Provide the (x, y) coordinate of the cell's center where the given text is located.  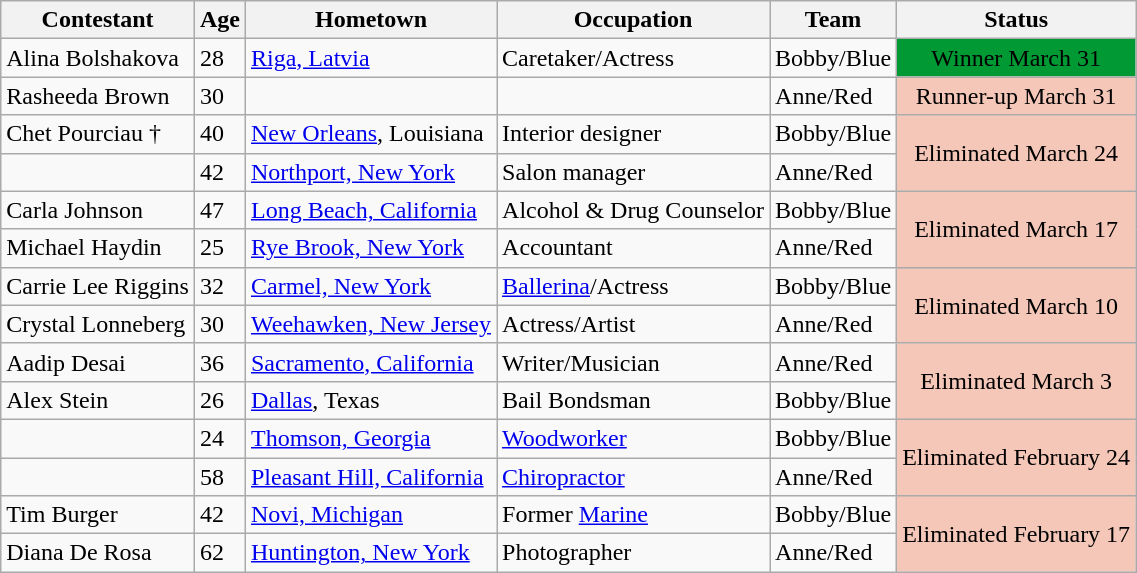
Eliminated March 17 (1016, 229)
Caretaker/Actress (634, 58)
Eliminated March 24 (1016, 153)
Long Beach, California (370, 210)
32 (220, 286)
Hometown (370, 20)
Dallas, Texas (370, 400)
Chet Pourciau † (98, 134)
Ballerina/Actress (634, 286)
Aadip Desai (98, 362)
Actress/Artist (634, 324)
26 (220, 400)
Eliminated February 17 (1016, 534)
Weehawken, New Jersey (370, 324)
Chiropractor (634, 477)
Bail Bondsman (634, 400)
28 (220, 58)
Former Marine (634, 515)
Woodworker (634, 438)
Alcohol & Drug Counselor (634, 210)
25 (220, 248)
Rye Brook, New York (370, 248)
Winner March 31 (1016, 58)
Eliminated March 3 (1016, 381)
40 (220, 134)
Alex Stein (98, 400)
Alina Bolshakova (98, 58)
Carla Johnson (98, 210)
Tim Burger (98, 515)
Eliminated March 10 (1016, 305)
Novi, Michigan (370, 515)
Thomson, Georgia (370, 438)
62 (220, 553)
Carmel, New York (370, 286)
Eliminated February 24 (1016, 457)
New Orleans, Louisiana (370, 134)
Sacramento, California (370, 362)
58 (220, 477)
Interior designer (634, 134)
Northport, New York (370, 172)
Crystal Lonneberg (98, 324)
Huntington, New York (370, 553)
Status (1016, 20)
Diana De Rosa (98, 553)
Age (220, 20)
Pleasant Hill, California (370, 477)
Accountant (634, 248)
Salon manager (634, 172)
Contestant (98, 20)
Rasheeda Brown (98, 96)
24 (220, 438)
Occupation (634, 20)
36 (220, 362)
Photographer (634, 553)
Riga, Latvia (370, 58)
Michael Haydin (98, 248)
Team (834, 20)
Carrie Lee Riggins (98, 286)
Runner-up March 31 (1016, 96)
Writer/Musician (634, 362)
47 (220, 210)
